Output the (X, Y) coordinate of the center of the cell containing the given text.  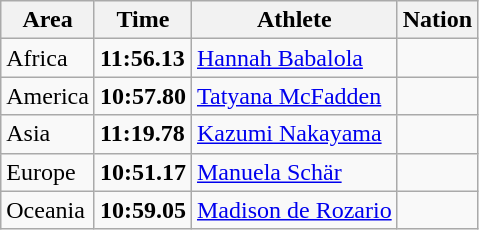
Asia (48, 134)
Tatyana McFadden (294, 96)
Hannah Babalola (294, 58)
Nation (437, 20)
Africa (48, 58)
11:19.78 (142, 134)
11:56.13 (142, 58)
10:59.05 (142, 210)
Athlete (294, 20)
Oceania (48, 210)
Madison de Rozario (294, 210)
Manuela Schär (294, 172)
10:51.17 (142, 172)
Europe (48, 172)
Area (48, 20)
Kazumi Nakayama (294, 134)
America (48, 96)
Time (142, 20)
10:57.80 (142, 96)
